Capture the cell that displays the provided text and extract its [x, y] central coordinate. 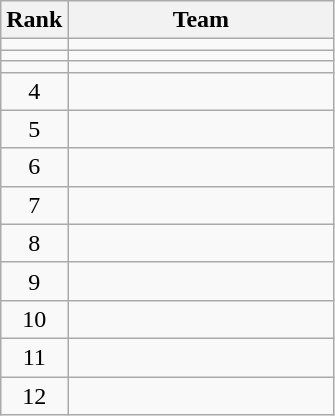
7 [34, 205]
Rank [34, 20]
Team [201, 20]
6 [34, 167]
5 [34, 129]
8 [34, 243]
11 [34, 357]
4 [34, 91]
12 [34, 395]
10 [34, 319]
9 [34, 281]
